Return (X, Y) of the center of cell containing provided text 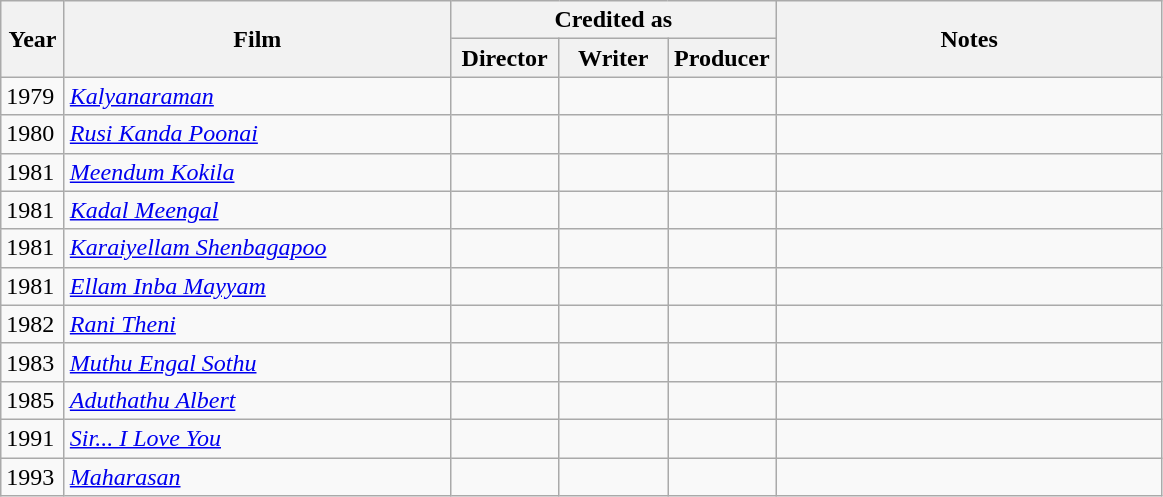
Film (257, 39)
1979 (33, 96)
Rani Theni (257, 324)
Year (33, 39)
Kalyanaraman (257, 96)
Sir... I Love You (257, 438)
Notes (969, 39)
Ellam Inba Mayyam (257, 286)
Muthu Engal Sothu (257, 362)
1982 (33, 324)
Meendum Kokila (257, 172)
1991 (33, 438)
1980 (33, 134)
Maharasan (257, 477)
Writer (614, 58)
Producer (722, 58)
1993 (33, 477)
1983 (33, 362)
1985 (33, 400)
Rusi Kanda Poonai (257, 134)
Director (504, 58)
Credited as (613, 20)
Aduthathu Albert (257, 400)
Karaiyellam Shenbagapoo (257, 248)
Kadal Meengal (257, 210)
